Return (x, y) of the center of cell containing provided text 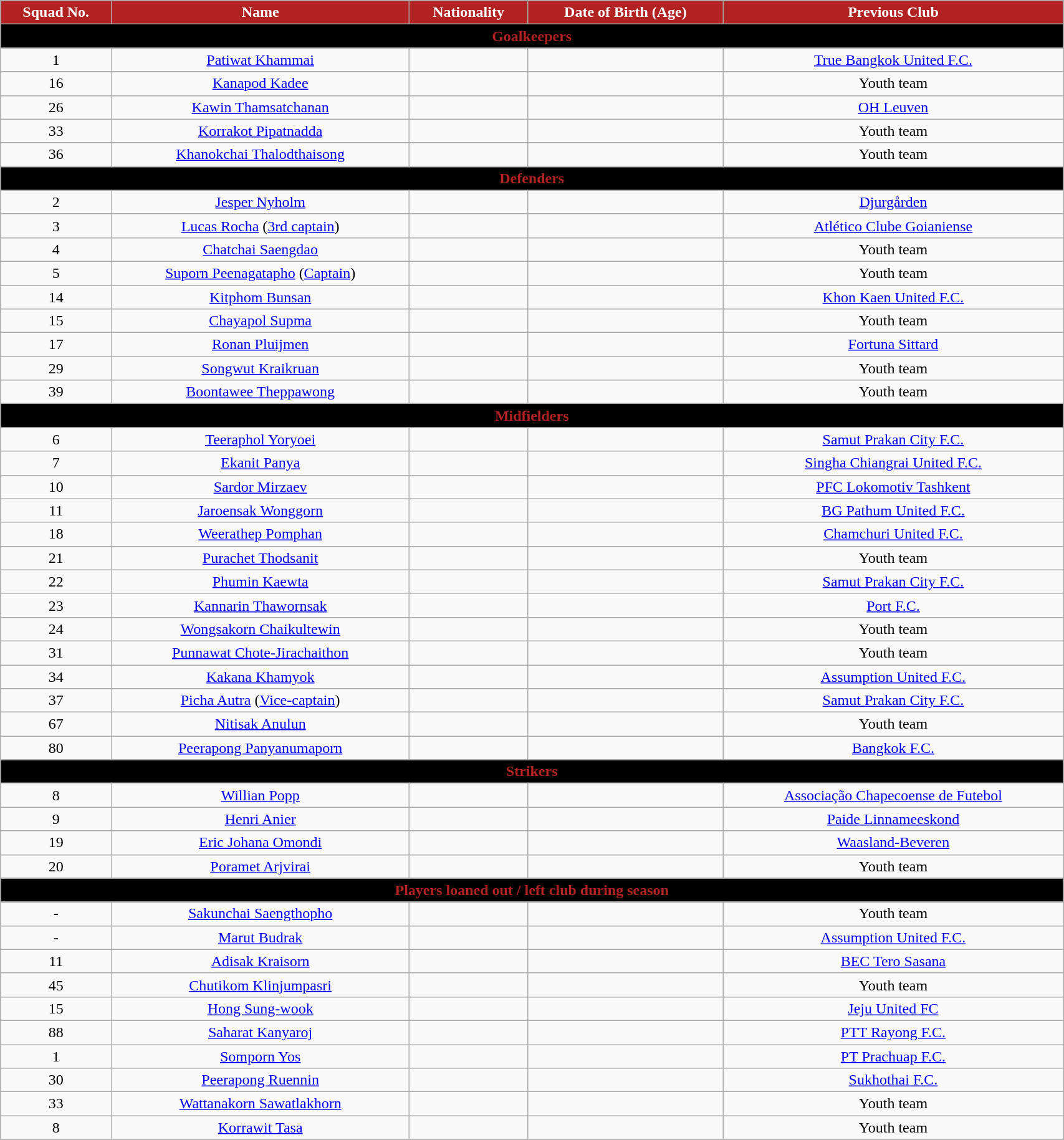
3 (56, 226)
30 (56, 1080)
Jaroensak Wonggorn (261, 510)
Henri Anier (261, 819)
9 (56, 819)
18 (56, 534)
Paide Linnameeskond (893, 819)
True Bangkok United F.C. (893, 60)
23 (56, 605)
Players loaned out / left club during season (532, 890)
Eric Johana Omondi (261, 843)
Willian Popp (261, 795)
22 (56, 582)
Defenders (532, 178)
Saharat Kanyaroj (261, 1032)
Hong Sung-wook (261, 1008)
16 (56, 84)
Chayapol Supma (261, 321)
PTT Rayong F.C. (893, 1032)
Sardor Mirzaev (261, 487)
Kawin Thamsatchanan (261, 107)
5 (56, 273)
14 (56, 297)
Weerathep Pomphan (261, 534)
Sukhothai F.C. (893, 1080)
OH Leuven (893, 107)
20 (56, 866)
Ronan Pluijmen (261, 345)
34 (56, 676)
Jeju United FC (893, 1008)
45 (56, 985)
Chatchai Saengdao (261, 249)
Kakana Khamyok (261, 676)
BEC Tero Sasana (893, 961)
29 (56, 368)
Khon Kaen United F.C. (893, 297)
6 (56, 439)
Ekanit Panya (261, 463)
Phumin Kaewta (261, 582)
Kitphom Bunsan (261, 297)
Chamchuri United F.C. (893, 534)
4 (56, 249)
Squad No. (56, 12)
Kanapod Kadee (261, 84)
Picha Autra (Vice-captain) (261, 701)
Korrakot Pipatnadda (261, 131)
Date of Birth (Age) (626, 12)
19 (56, 843)
Wongsakorn Chaikultewin (261, 629)
Strikers (532, 772)
Associação Chapecoense de Futebol (893, 795)
Purachet Thodsanit (261, 558)
Nitisak Anulun (261, 724)
Kannarin Thawornsak (261, 605)
Suporn Peenagatapho (Captain) (261, 273)
Goalkeepers (532, 36)
10 (56, 487)
Boontawee Theppawong (261, 392)
Sakunchai Saengthopho (261, 914)
Name (261, 12)
Marut Budrak (261, 937)
Bangkok F.C. (893, 748)
PFC Lokomotiv Tashkent (893, 487)
Port F.C. (893, 605)
36 (56, 155)
Nationality (469, 12)
Korrawit Tasa (261, 1128)
39 (56, 392)
Previous Club (893, 12)
Jesper Nyholm (261, 202)
Lucas Rocha (3rd captain) (261, 226)
Somporn Yos (261, 1056)
Khanokchai Thalodthaisong (261, 155)
88 (56, 1032)
2 (56, 202)
31 (56, 653)
Punnawat Chote-Jirachaithon (261, 653)
Teeraphol Yoryoei (261, 439)
67 (56, 724)
Chutikom Klinjumpasri (261, 985)
PT Prachuap F.C. (893, 1056)
7 (56, 463)
80 (56, 748)
Poramet Arjvirai (261, 866)
Wattanakorn Sawatlakhorn (261, 1104)
Peerapong Ruennin (261, 1080)
26 (56, 107)
Waasland-Beveren (893, 843)
37 (56, 701)
17 (56, 345)
Songwut Kraikruan (261, 368)
Fortuna Sittard (893, 345)
Patiwat Khammai (261, 60)
Midfielders (532, 416)
Atlético Clube Goianiense (893, 226)
Singha Chiangrai United F.C. (893, 463)
Peerapong Panyanumaporn (261, 748)
BG Pathum United F.C. (893, 510)
Djurgården (893, 202)
21 (56, 558)
Adisak Kraisorn (261, 961)
24 (56, 629)
